Return the [X, Y] coordinate for the center point of the cell that contains the specified text.  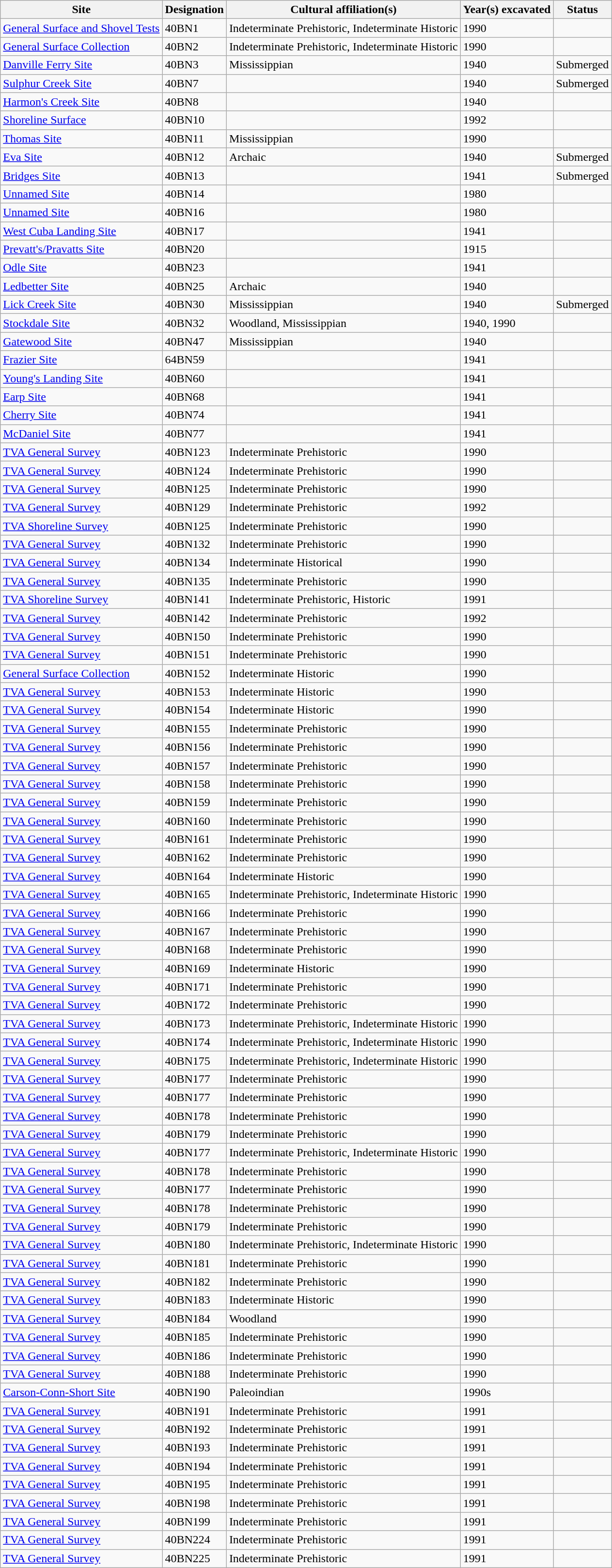
40BN129 [194, 507]
40BN160 [194, 821]
40BN162 [194, 858]
40BN124 [194, 470]
Odle Site [81, 268]
Sulphur Creek Site [81, 83]
Young's Landing Site [81, 378]
Eva Site [81, 157]
40BN174 [194, 1042]
40BN12 [194, 157]
Woodland [343, 1319]
40BN167 [194, 931]
Status [582, 10]
40BN191 [194, 1411]
Stockdale Site [81, 323]
40BN2 [194, 47]
40BN141 [194, 600]
40BN184 [194, 1319]
1940, 1990 [507, 323]
40BN47 [194, 342]
40BN225 [194, 1558]
40BN134 [194, 563]
40BN132 [194, 544]
40BN185 [194, 1337]
40BN173 [194, 1024]
40BN159 [194, 802]
40BN151 [194, 655]
40BN10 [194, 120]
40BN199 [194, 1521]
Designation [194, 10]
Danville Ferry Site [81, 65]
Shoreline Surface [81, 120]
Woodland, Mississippian [343, 323]
40BN166 [194, 913]
40BN192 [194, 1429]
40BN68 [194, 397]
40BN168 [194, 950]
40BN193 [194, 1448]
General Surface and Shovel Tests [81, 28]
40BN14 [194, 194]
40BN181 [194, 1263]
40BN171 [194, 987]
40BN30 [194, 305]
40BN60 [194, 378]
40BN142 [194, 618]
40BN32 [194, 323]
40BN135 [194, 581]
Cherry Site [81, 415]
40BN169 [194, 968]
40BN190 [194, 1392]
40BN161 [194, 839]
40BN16 [194, 212]
40BN194 [194, 1466]
Thomas Site [81, 139]
40BN25 [194, 286]
Earp Site [81, 397]
40BN186 [194, 1355]
1915 [507, 249]
Year(s) excavated [507, 10]
40BN195 [194, 1485]
40BN158 [194, 784]
McDaniel Site [81, 434]
40BN224 [194, 1540]
Indeterminate Prehistoric, Historic [343, 600]
40BN150 [194, 637]
40BN74 [194, 415]
40BN188 [194, 1374]
Gatewood Site [81, 342]
40BN175 [194, 1060]
40BN154 [194, 710]
40BN17 [194, 231]
40BN152 [194, 673]
Bridges Site [81, 175]
40BN123 [194, 452]
1990s [507, 1392]
Indeterminate Historical [343, 563]
Cultural affiliation(s) [343, 10]
40BN165 [194, 895]
40BN156 [194, 747]
40BN11 [194, 139]
40BN77 [194, 434]
64BN59 [194, 360]
40BN164 [194, 876]
40BN157 [194, 765]
40BN198 [194, 1503]
40BN182 [194, 1282]
40BN155 [194, 729]
40BN23 [194, 268]
40BN8 [194, 102]
40BN172 [194, 1005]
40BN20 [194, 249]
Lick Creek Site [81, 305]
40BN153 [194, 692]
Frazier Site [81, 360]
West Cuba Landing Site [81, 231]
Ledbetter Site [81, 286]
Paleoindian [343, 1392]
40BN1 [194, 28]
40BN13 [194, 175]
40BN3 [194, 65]
Prevatt's/Pravatts Site [81, 249]
40BN7 [194, 83]
Site [81, 10]
Harmon's Creek Site [81, 102]
Carson-Conn-Short Site [81, 1392]
40BN183 [194, 1300]
40BN180 [194, 1245]
